For the text-containing cell, return its midpoint in [x, y] coordinate format. 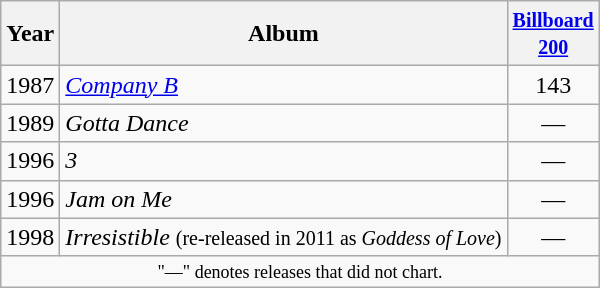
Company B [284, 85]
1987 [30, 85]
Irresistible (re-released in 2011 as Goddess of Love) [284, 237]
Gotta Dance [284, 123]
143 [553, 85]
Jam on Me [284, 199]
1989 [30, 123]
Billboard 200 [553, 34]
"—" denotes releases that did not chart. [300, 272]
Year [30, 34]
1998 [30, 237]
Album [284, 34]
3 [284, 161]
